Provide the (x, y) coordinate of the cell's center where the given text is located.  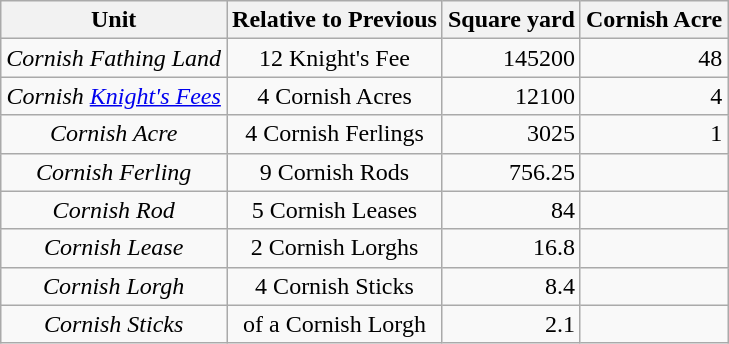
145200 (511, 58)
12100 (511, 96)
756.25 (511, 172)
12 Knight's Fee (335, 58)
4 Cornish Sticks (335, 286)
4 Cornish Acres (335, 96)
3025 (511, 134)
1 (654, 134)
Cornish Rod (114, 210)
4 Cornish Ferlings (335, 134)
9 Cornish Rods (335, 172)
Relative to Previous (335, 20)
Cornish Knight's Fees (114, 96)
Square yard (511, 20)
Unit (114, 20)
84 (511, 210)
Cornish Lorgh (114, 286)
Cornish Lease (114, 248)
8.4 (511, 286)
Cornish Sticks (114, 324)
5 Cornish Leases (335, 210)
2.1 (511, 324)
16.8 (511, 248)
of a Cornish Lorgh (335, 324)
Cornish Fathing Land (114, 58)
2 Cornish Lorghs (335, 248)
4 (654, 96)
Cornish Ferling (114, 172)
48 (654, 58)
